Extract the (X, Y) coordinate from the center of the cell holding the provided text.  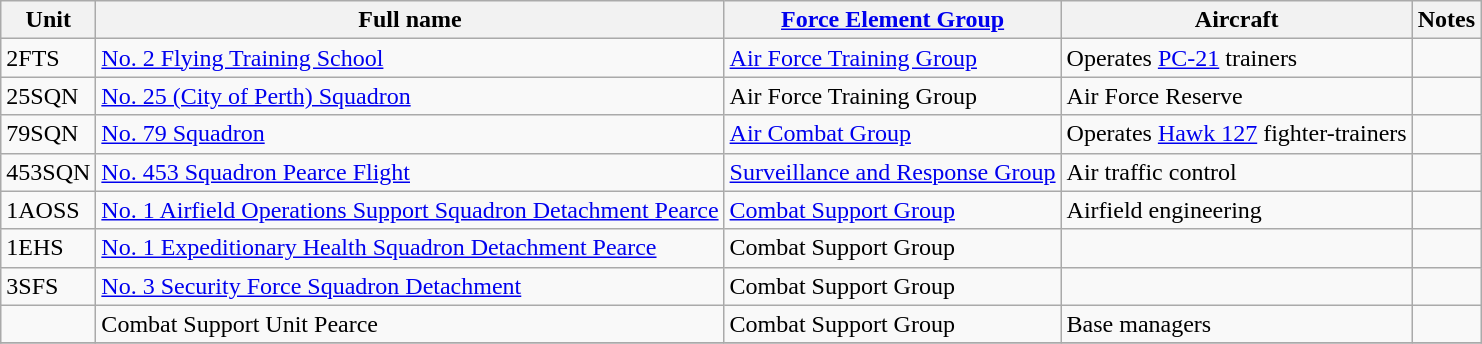
No. 25 (City of Perth) Squadron (410, 96)
Surveillance and Response Group (892, 172)
Operates PC-21 trainers (1236, 58)
No. 79 Squadron (410, 134)
Notes (1446, 20)
No. 453 Squadron Pearce Flight (410, 172)
1AOSS (48, 210)
Airfield engineering (1236, 210)
25SQN (48, 96)
2FTS (48, 58)
Force Element Group (892, 20)
No. 3 Security Force Squadron Detachment (410, 286)
No. 1 Airfield Operations Support Squadron Detachment Pearce (410, 210)
79SQN (48, 134)
Base managers (1236, 324)
Air Combat Group (892, 134)
No. 2 Flying Training School (410, 58)
Air Force Reserve (1236, 96)
No. 1 Expeditionary Health Squadron Detachment Pearce (410, 248)
Aircraft (1236, 20)
1EHS (48, 248)
Full name (410, 20)
Air traffic control (1236, 172)
Combat Support Unit Pearce (410, 324)
Unit (48, 20)
Operates Hawk 127 fighter-trainers (1236, 134)
3SFS (48, 286)
453SQN (48, 172)
